Search for the cell housing the specified text and yield its (X, Y) center coordinate. 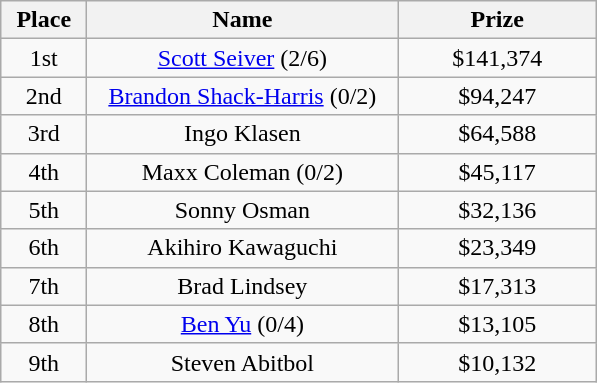
$141,374 (498, 58)
5th (44, 210)
Maxx Coleman (0/2) (242, 172)
Sonny Osman (242, 210)
6th (44, 248)
Brad Lindsey (242, 286)
$94,247 (498, 96)
$32,136 (498, 210)
Brandon Shack-Harris (0/2) (242, 96)
Scott Seiver (2/6) (242, 58)
$13,105 (498, 324)
Name (242, 20)
$45,117 (498, 172)
$23,349 (498, 248)
3rd (44, 134)
Steven Abitbol (242, 362)
2nd (44, 96)
$17,313 (498, 286)
$64,588 (498, 134)
Ingo Klasen (242, 134)
Prize (498, 20)
Place (44, 20)
Ben Yu (0/4) (242, 324)
4th (44, 172)
8th (44, 324)
9th (44, 362)
$10,132 (498, 362)
1st (44, 58)
Akihiro Kawaguchi (242, 248)
7th (44, 286)
